Search for the cell housing the specified text and yield its (x, y) center coordinate. 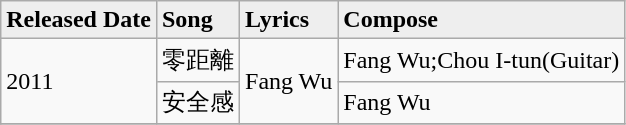
Song (198, 20)
Released Date (79, 20)
安全感 (198, 102)
2011 (79, 82)
Fang Wu;Chou I-tun(Guitar) (482, 60)
Lyrics (289, 20)
零距離 (198, 60)
Compose (482, 20)
